Provide the [x, y] coordinate of the cell's center where the given text is located.  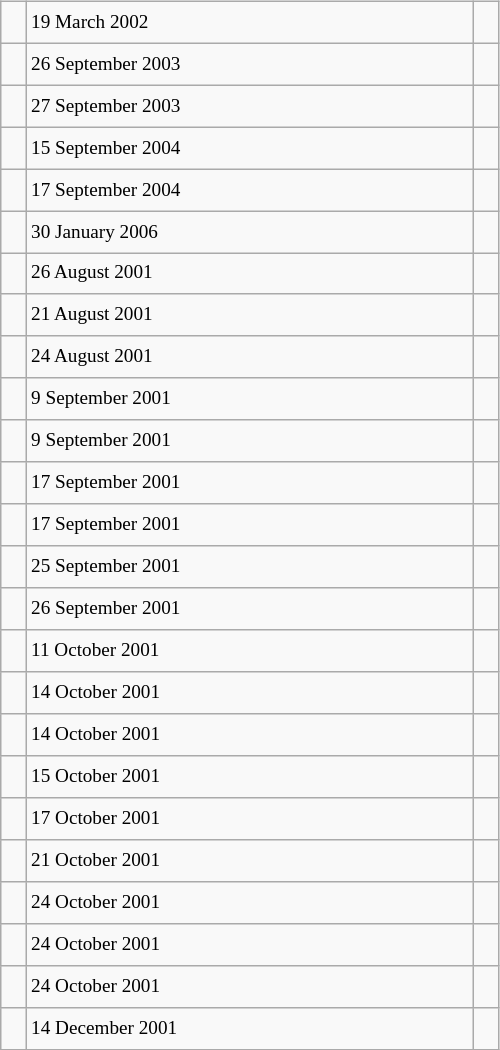
21 August 2001 [249, 315]
26 September 2001 [249, 609]
15 October 2001 [249, 777]
25 September 2001 [249, 567]
19 March 2002 [249, 22]
26 August 2001 [249, 274]
24 August 2001 [249, 357]
14 December 2001 [249, 1028]
30 January 2006 [249, 232]
26 September 2003 [249, 64]
17 October 2001 [249, 819]
11 October 2001 [249, 651]
27 September 2003 [249, 106]
21 October 2001 [249, 861]
15 September 2004 [249, 148]
17 September 2004 [249, 190]
